Find where the given text appears and provide that cell's center as [x, y] coordinate. 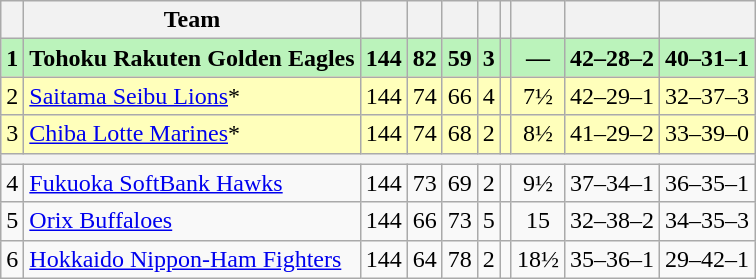
34–35–3 [708, 221]
78 [460, 259]
9½ [538, 183]
69 [460, 183]
Fukuoka SoftBank Hawks [192, 183]
Orix Buffaloes [192, 221]
41–29–2 [612, 134]
Saitama Seibu Lions* [192, 96]
68 [460, 134]
59 [460, 58]
36–35–1 [708, 183]
Team [192, 20]
64 [424, 259]
40–31–1 [708, 58]
6 [12, 259]
— [538, 58]
29–42–1 [708, 259]
15 [538, 221]
42–29–1 [612, 96]
18½ [538, 259]
32–37–3 [708, 96]
8½ [538, 134]
37–34–1 [612, 183]
33–39–0 [708, 134]
32–38–2 [612, 221]
Tohoku Rakuten Golden Eagles [192, 58]
82 [424, 58]
Hokkaido Nippon-Ham Fighters [192, 259]
1 [12, 58]
Chiba Lotte Marines* [192, 134]
35–36–1 [612, 259]
42–28–2 [612, 58]
7½ [538, 96]
